Search for the cell housing the specified text and yield its [x, y] center coordinate. 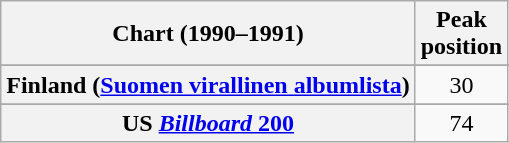
74 [461, 123]
Finland (Suomen virallinen albumlista) [208, 85]
Chart (1990–1991) [208, 34]
US Billboard 200 [208, 123]
30 [461, 85]
Peakposition [461, 34]
